Output the [X, Y] coordinate of the center of the cell containing the given text.  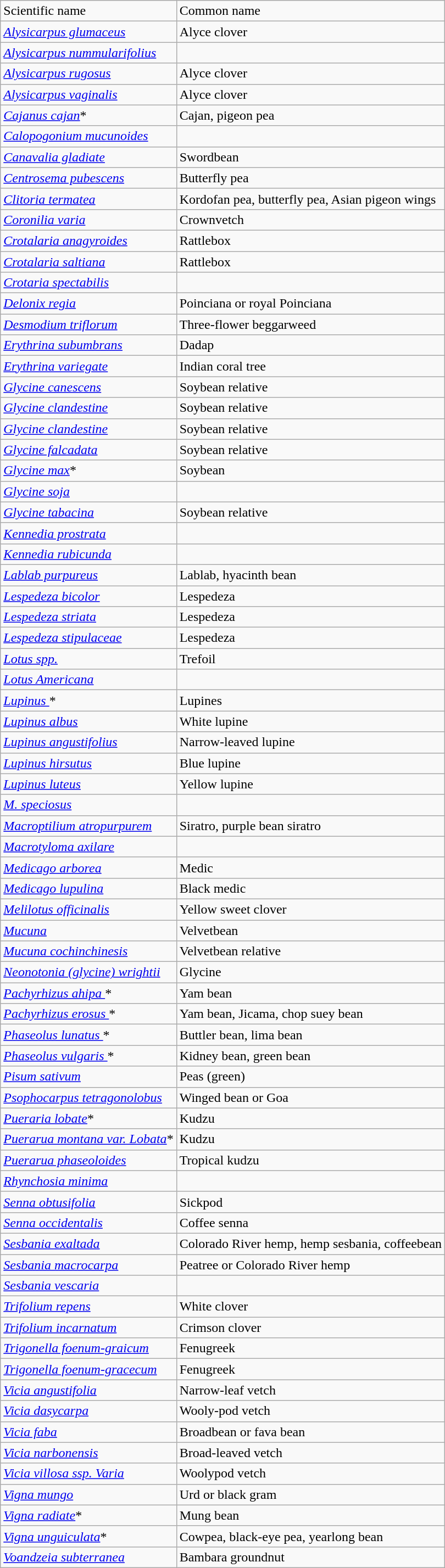
Vicia faba [88, 1432]
Erythrina variegate [88, 366]
Pachyrhizus erosus * [88, 1014]
Common name [310, 11]
Calopogonium mucunoides [88, 136]
Crotalaria anagyroides [88, 240]
Senna obtusifolia [88, 1202]
Scientific name [88, 11]
Yellow sweet clover [310, 909]
Trigonella foenum-gracecum [88, 1369]
Vicia dasycarpa [88, 1411]
Medicago lupulina [88, 888]
Desmodium triflorum [88, 324]
Delonix regia [88, 304]
Crownvetch [310, 220]
Canavalia gladiate [88, 157]
Lespedeza striata [88, 617]
Medic [310, 867]
Psophocarpus tetragonolobus [88, 1097]
Neonotonia (glycine) wrightii [88, 972]
Melilotus officinalis [88, 909]
Alysicarpus glumaceus [88, 32]
Trigonella foenum-graicum [88, 1348]
Rhynchosia minima [88, 1181]
Glycine falcadata [88, 450]
Broad-leaved vetch [310, 1453]
Velvetbean [310, 931]
Indian coral tree [310, 366]
Clitoria termatea [88, 199]
Dadap [310, 345]
Blue lupine [310, 763]
Mung bean [310, 1515]
Bambara groundnut [310, 1557]
Crotalaria saltiana [88, 262]
Mucuna [88, 931]
Glycine max* [88, 471]
Lotus Americana [88, 680]
Voandzeia subterranea [88, 1557]
Vigna radiate* [88, 1515]
Crotaria spectabilis [88, 283]
Lupinus hirsutus [88, 763]
Kennedia prostrata [88, 533]
Yellow lupine [310, 784]
Alysicarpus nummularifolius [88, 53]
Pisum sativum [88, 1077]
Crimson clover [310, 1328]
Urd or black gram [310, 1494]
Vicia villosa ssp. Varia [88, 1474]
Lotus spp. [88, 659]
Glycine tabacina [88, 512]
Macroptilium atropurpurem [88, 826]
Alysicarpus vaginalis [88, 94]
Yam bean, Jicama, chop suey bean [310, 1014]
Swordbean [310, 157]
Senna occidentalis [88, 1223]
Kidney bean, green bean [310, 1056]
Velvetbean relative [310, 951]
Lupinus * [88, 701]
Vigna unguiculata* [88, 1536]
Cowpea, black-eye pea, yearlong bean [310, 1536]
Kordofan pea, butterfly pea, Asian pigeon wings [310, 199]
Kennedia rubicunda [88, 554]
Alysicarpus rugosus [88, 74]
Sesbania exaltada [88, 1244]
Colorado River hemp, hemp sesbania, coffeebean [310, 1244]
Yam bean [310, 993]
Lupines [310, 701]
Butterfly pea [310, 178]
Erythrina subumbrans [88, 345]
Sesbania vescaria [88, 1286]
Narrow-leaf vetch [310, 1390]
Vigna mungo [88, 1494]
Lupinus albus [88, 721]
Winged bean or Goa [310, 1097]
Poinciana or royal Poinciana [310, 304]
Trifolium incarnatum [88, 1328]
Vicia narbonensis [88, 1453]
Coffee senna [310, 1223]
Sesbania macrocarpa [88, 1264]
Medicago arborea [88, 867]
Pachyrhizus ahipa * [88, 993]
Broadbean or fava bean [310, 1432]
Cajan, pigeon pea [310, 115]
M. speciosus [88, 805]
Lupinus angustifolius [88, 742]
Coronilia varia [88, 220]
Puerarua montana var. Lobata* [88, 1139]
Mucuna cochinchinesis [88, 951]
Glycine soja [88, 491]
Lablab, hyacinth bean [310, 575]
Macrotyloma axilare [88, 847]
White lupine [310, 721]
Lablab purpureus [88, 575]
White clover [310, 1307]
Trefoil [310, 659]
Tropical kudzu [310, 1160]
Sickpod [310, 1202]
Narrow-leaved lupine [310, 742]
Wooly-pod vetch [310, 1411]
Puerarua phaseoloides [88, 1160]
Three-flower beggarweed [310, 324]
Lespedeza bicolor [88, 596]
Lespedeza stipulaceae [88, 638]
Phaseolus vulgaris * [88, 1056]
Soybean [310, 471]
Trifolium repens [88, 1307]
Vicia angustifolia [88, 1390]
Glycine canescens [88, 387]
Buttler bean, lima bean [310, 1035]
Black medic [310, 888]
Peas (green) [310, 1077]
Phaseolus lunatus * [88, 1035]
Peatree or Colorado River hemp [310, 1264]
Siratro, purple bean siratro [310, 826]
Glycine [310, 972]
Pueraria lobate* [88, 1118]
Lupinus luteus [88, 784]
Centrosema pubescens [88, 178]
Woolypod vetch [310, 1474]
Cajanus cajan* [88, 115]
